Scan for the cell matching the given text and deliver its [x, y] coordinate at center. 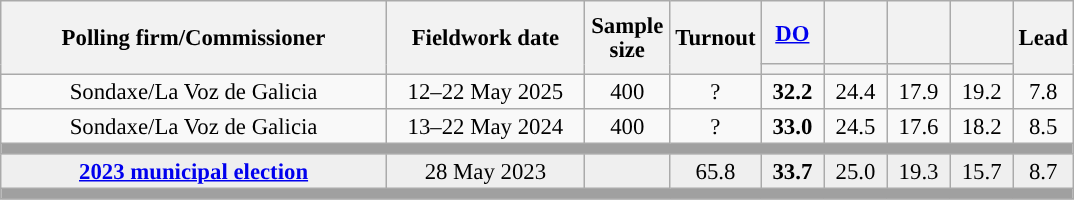
2023 municipal election [194, 172]
28 May 2023 [485, 172]
12–22 May 2025 [485, 92]
24.5 [856, 126]
19.2 [982, 92]
15.7 [982, 172]
65.8 [716, 172]
25.0 [856, 172]
33.7 [792, 172]
Sample size [627, 38]
33.0 [792, 126]
8.7 [1043, 172]
Turnout [716, 38]
19.3 [918, 172]
32.2 [792, 92]
Lead [1043, 38]
Polling firm/Commissioner [194, 38]
7.8 [1043, 92]
17.9 [918, 92]
24.4 [856, 92]
18.2 [982, 126]
17.6 [918, 126]
8.5 [1043, 126]
Fieldwork date [485, 38]
13–22 May 2024 [485, 126]
DO [792, 32]
